Scan for the cell matching the given text and deliver its [x, y] coordinate at center. 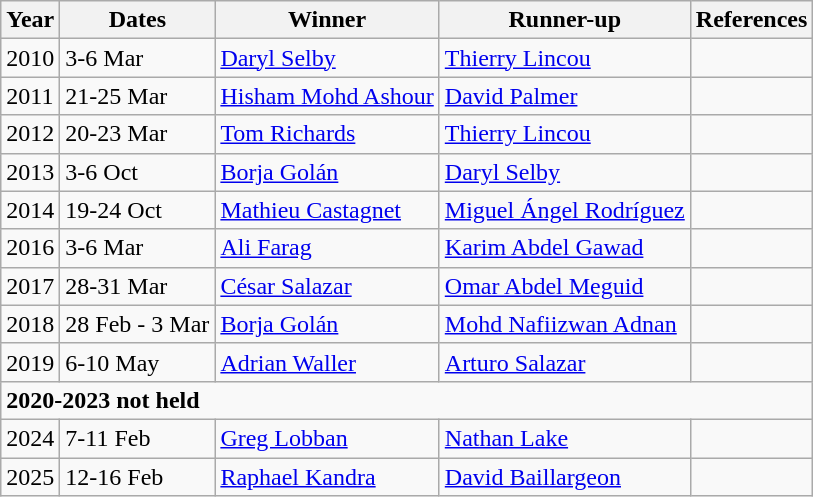
2017 [30, 286]
David Palmer [564, 96]
7-11 Feb [138, 438]
Arturo Salazar [564, 362]
Winner [327, 20]
David Baillargeon [564, 477]
Adrian Waller [327, 362]
12-16 Feb [138, 477]
Omar Abdel Meguid [564, 286]
2025 [30, 477]
20-23 Mar [138, 134]
Nathan Lake [564, 438]
2011 [30, 96]
Tom Richards [327, 134]
Year [30, 20]
Raphael Kandra [327, 477]
19-24 Oct [138, 210]
6-10 May [138, 362]
2014 [30, 210]
28 Feb - 3 Mar [138, 324]
Mathieu Castagnet [327, 210]
Karim Abdel Gawad [564, 248]
Mohd Nafiizwan Adnan [564, 324]
2010 [30, 58]
2012 [30, 134]
2016 [30, 248]
Runner-up [564, 20]
References [752, 20]
21-25 Mar [138, 96]
2018 [30, 324]
2024 [30, 438]
2013 [30, 172]
3-6 Oct [138, 172]
César Salazar [327, 286]
Miguel Ángel Rodríguez [564, 210]
Dates [138, 20]
2019 [30, 362]
Greg Lobban [327, 438]
2020-2023 not held [407, 400]
Hisham Mohd Ashour [327, 96]
28-31 Mar [138, 286]
Ali Farag [327, 248]
